Capture the cell that displays the provided text and extract its (x, y) central coordinate. 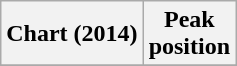
Peakposition (189, 34)
Chart (2014) (72, 34)
